Detect which cell encompasses the target text, then output its [x, y] center coordinate. 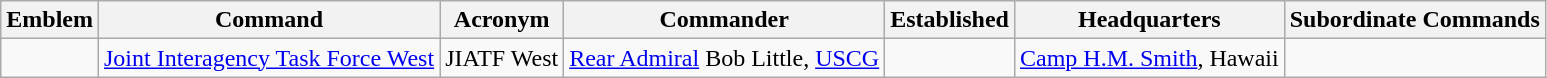
Acronym [502, 20]
Joint Interagency Task Force West [268, 58]
Commander [724, 20]
Rear Admiral Bob Little, USCG [724, 58]
Headquarters [1149, 20]
JIATF West [502, 58]
Established [950, 20]
Camp H.M. Smith, Hawaii [1149, 58]
Emblem [50, 20]
Subordinate Commands [1414, 20]
Command [268, 20]
